Find where the given text appears and provide that cell's center as (X, Y) coordinate. 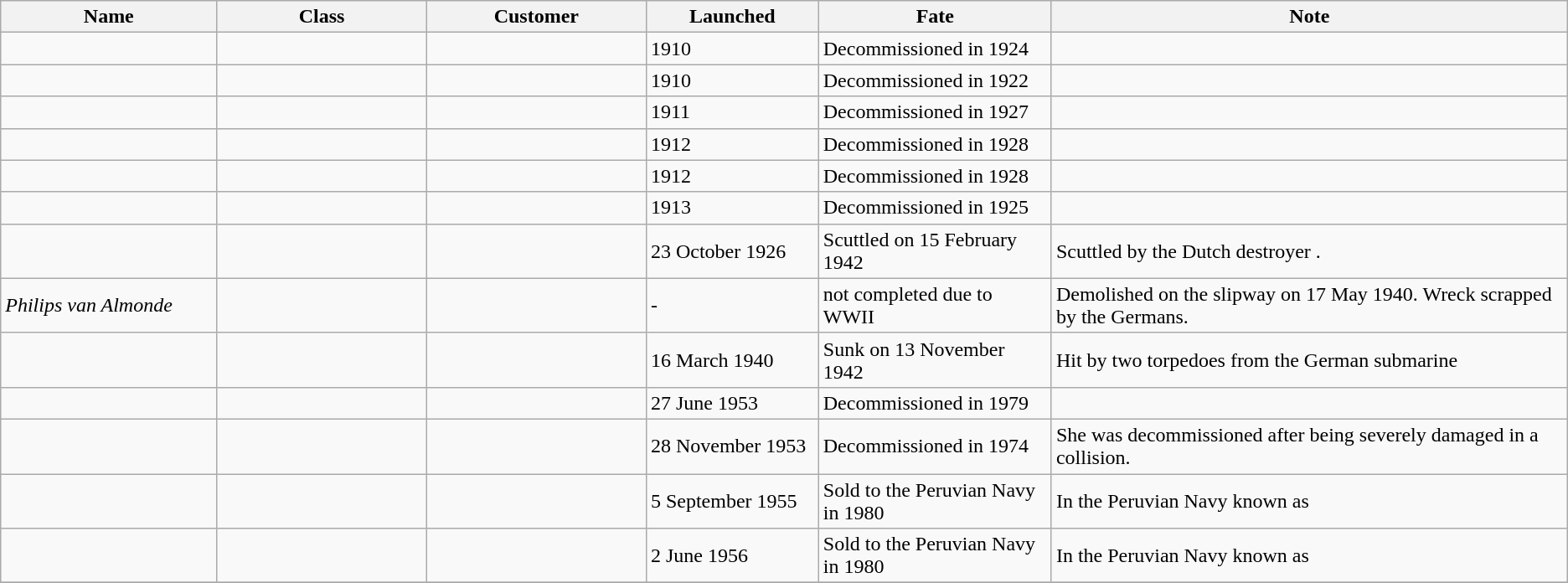
Scuttled on 15 February 1942 (935, 251)
Launched (732, 17)
Fate (935, 17)
28 November 1953 (732, 446)
Decommissioned in 1979 (935, 403)
Sunk on 13 November 1942 (935, 360)
Hit by two torpedoes from the German submarine (1309, 360)
Class (322, 17)
Decommissioned in 1925 (935, 208)
1913 (732, 208)
Demolished on the slipway on 17 May 1940. Wreck scrapped by the Germans. (1309, 305)
- (732, 305)
Philips van Almonde (109, 305)
Decommissioned in 1922 (935, 80)
5 September 1955 (732, 501)
27 June 1953 (732, 403)
Customer (536, 17)
16 March 1940 (732, 360)
Decommissioned in 1974 (935, 446)
Note (1309, 17)
not completed due to WWII (935, 305)
23 October 1926 (732, 251)
2 June 1956 (732, 556)
Decommissioned in 1927 (935, 112)
Name (109, 17)
Decommissioned in 1924 (935, 49)
1911 (732, 112)
Scuttled by the Dutch destroyer . (1309, 251)
She was decommissioned after being severely damaged in a collision. (1309, 446)
